For the text-containing cell, return its midpoint in (x, y) coordinate format. 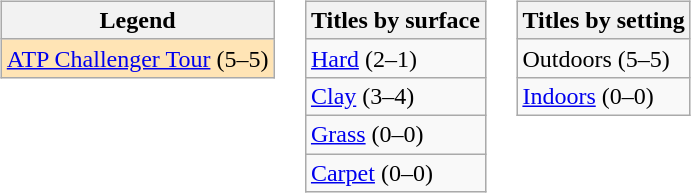
Carpet (0–0) (395, 173)
Titles by surface (395, 20)
ATP Challenger Tour (5–5) (138, 58)
Grass (0–0) (395, 134)
Titles by setting (604, 20)
Indoors (0–0) (604, 96)
Hard (2–1) (395, 58)
Legend (138, 20)
Clay (3–4) (395, 96)
Outdoors (5–5) (604, 58)
